Scan for the cell matching the given text and deliver its (x, y) coordinate at center. 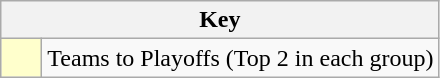
Key (220, 20)
Teams to Playoffs (Top 2 in each group) (240, 58)
